Identify which cell holds the provided text, then report its [X, Y] central coordinate. 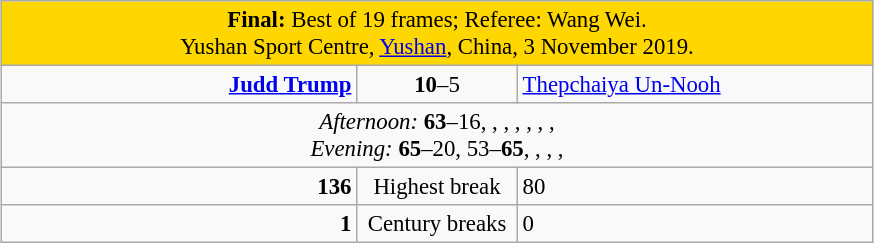
Judd Trump [179, 85]
Thepchaiya Un-Nooh [695, 85]
0 [695, 224]
Afternoon: 63–16, , , , , , , Evening: 65–20, 53–65, , , , [437, 136]
10–5 [438, 85]
Century breaks [438, 224]
Highest break [438, 187]
Final: Best of 19 frames; Referee: Wang Wei.Yushan Sport Centre, Yushan, China, 3 November 2019. [437, 34]
80 [695, 187]
1 [179, 224]
136 [179, 187]
